Pinpoint the cell where the given text exists, returning its [x, y] midpoint coordinate. 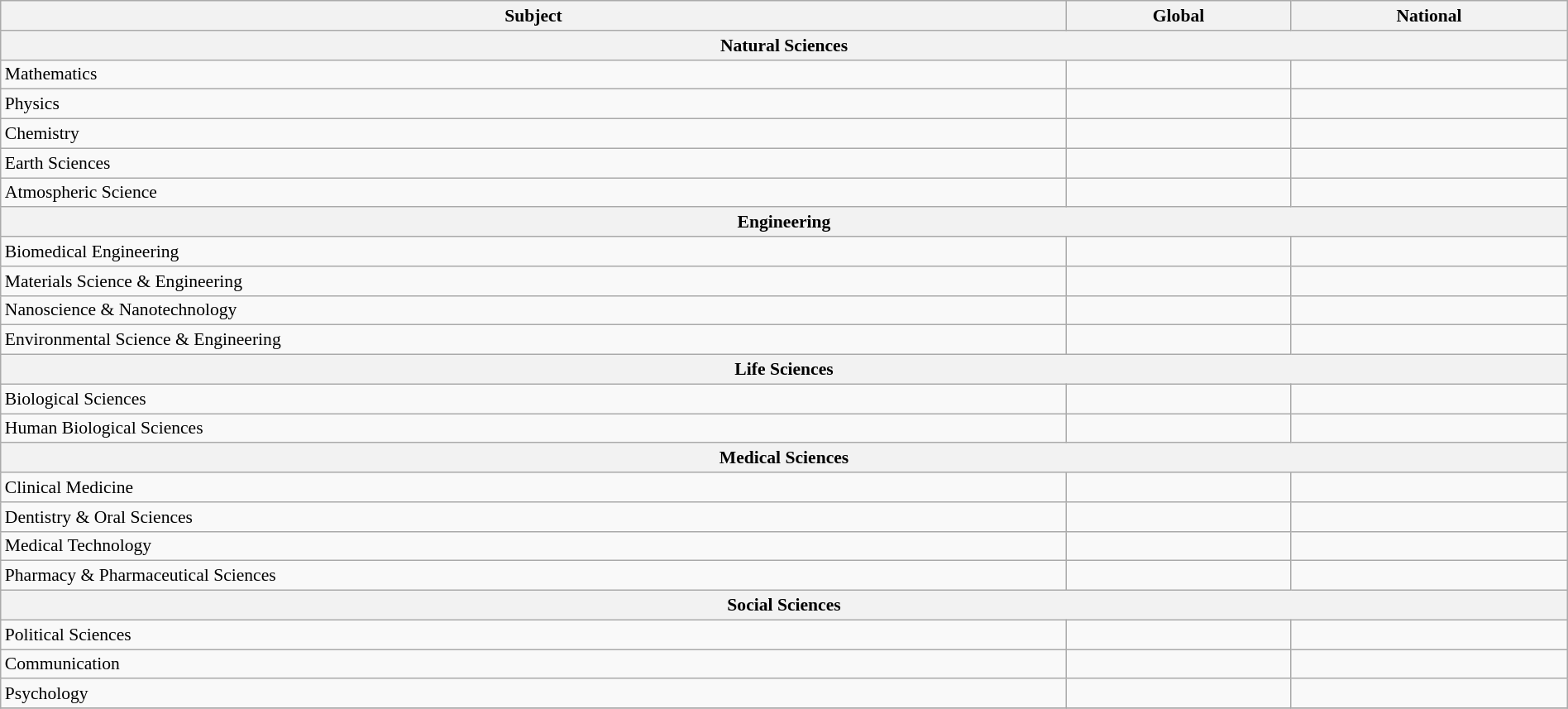
Clinical Medicine [533, 487]
Subject [533, 16]
Political Sciences [533, 635]
Nanoscience & Nanotechnology [533, 310]
Natural Sciences [784, 46]
Earth Sciences [533, 163]
Social Sciences [784, 606]
Dentistry & Oral Sciences [533, 517]
Chemistry [533, 134]
Environmental Science & Engineering [533, 340]
Materials Science & Engineering [533, 281]
Pharmacy & Pharmaceutical Sciences [533, 576]
Psychology [533, 694]
Communication [533, 664]
Biomedical Engineering [533, 252]
Global [1178, 16]
National [1429, 16]
Medical Technology [533, 546]
Engineering [784, 223]
Medical Sciences [784, 458]
Human Biological Sciences [533, 429]
Physics [533, 104]
Life Sciences [784, 370]
Atmospheric Science [533, 193]
Biological Sciences [533, 399]
Mathematics [533, 74]
